Output the [X, Y] coordinate of the center of the cell containing the given text.  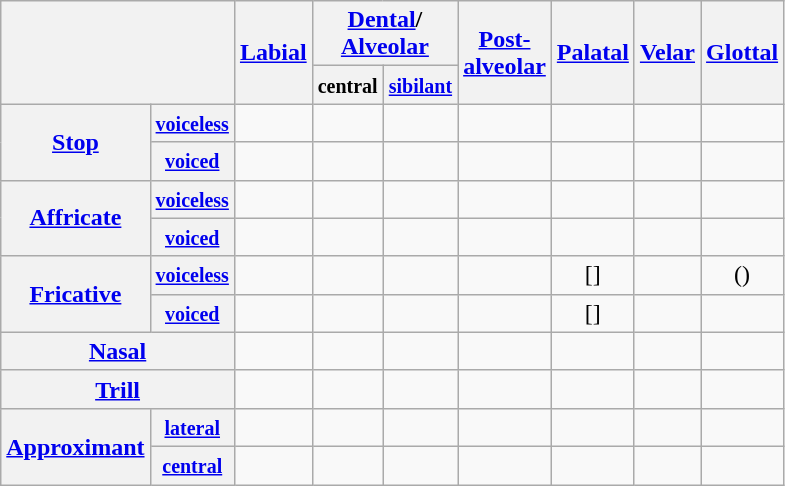
Stop [76, 142]
Glottal [742, 52]
Trill [118, 389]
Post-alveolar [505, 52]
() [742, 275]
Affricate [76, 218]
Velar [667, 52]
Approximant [76, 446]
Labial [273, 52]
lateral [192, 427]
Nasal [118, 351]
Palatal [592, 52]
Fricative [76, 294]
Dental/Alveolar [384, 34]
sibilant [420, 85]
